Pinpoint the cell where the given text exists, returning its (x, y) midpoint coordinate. 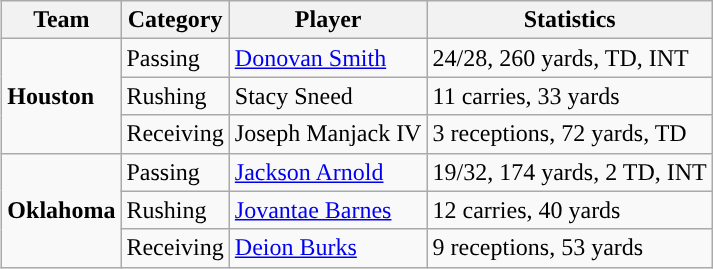
12 carries, 40 yards (570, 210)
19/32, 174 yards, 2 TD, INT (570, 172)
24/28, 260 yards, TD, INT (570, 58)
Jackson Arnold (328, 172)
Deion Burks (328, 248)
Houston (62, 96)
3 receptions, 72 yards, TD (570, 134)
9 receptions, 53 yards (570, 248)
Category (175, 20)
Jovantae Barnes (328, 210)
11 carries, 33 yards (570, 96)
Oklahoma (62, 210)
Donovan Smith (328, 58)
Player (328, 20)
Statistics (570, 20)
Team (62, 20)
Stacy Sneed (328, 96)
Joseph Manjack IV (328, 134)
